From the cell containing the given text, extract its center point as (X, Y) coordinate. 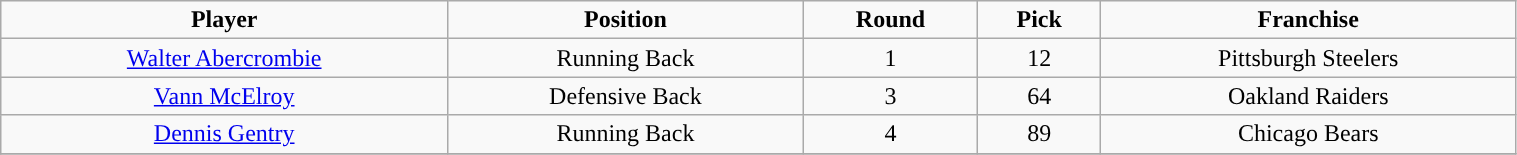
Vann McElroy (224, 96)
Pittsburgh Steelers (1308, 58)
Chicago Bears (1308, 134)
Oakland Raiders (1308, 96)
Defensive Back (626, 96)
Round (890, 20)
Walter Abercrombie (224, 58)
Dennis Gentry (224, 134)
Player (224, 20)
Franchise (1308, 20)
Position (626, 20)
1 (890, 58)
64 (1039, 96)
89 (1039, 134)
12 (1039, 58)
3 (890, 96)
Pick (1039, 20)
4 (890, 134)
